Detect which cell encompasses the target text, then output its [X, Y] center coordinate. 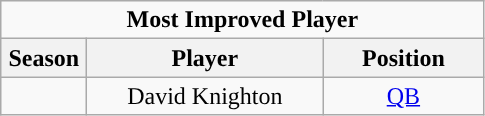
David Knighton [205, 96]
QB [404, 96]
Position [404, 58]
Most Improved Player [242, 20]
Player [205, 58]
Season [44, 58]
